Locate the cell with the specified text and output its (X, Y) center coordinate. 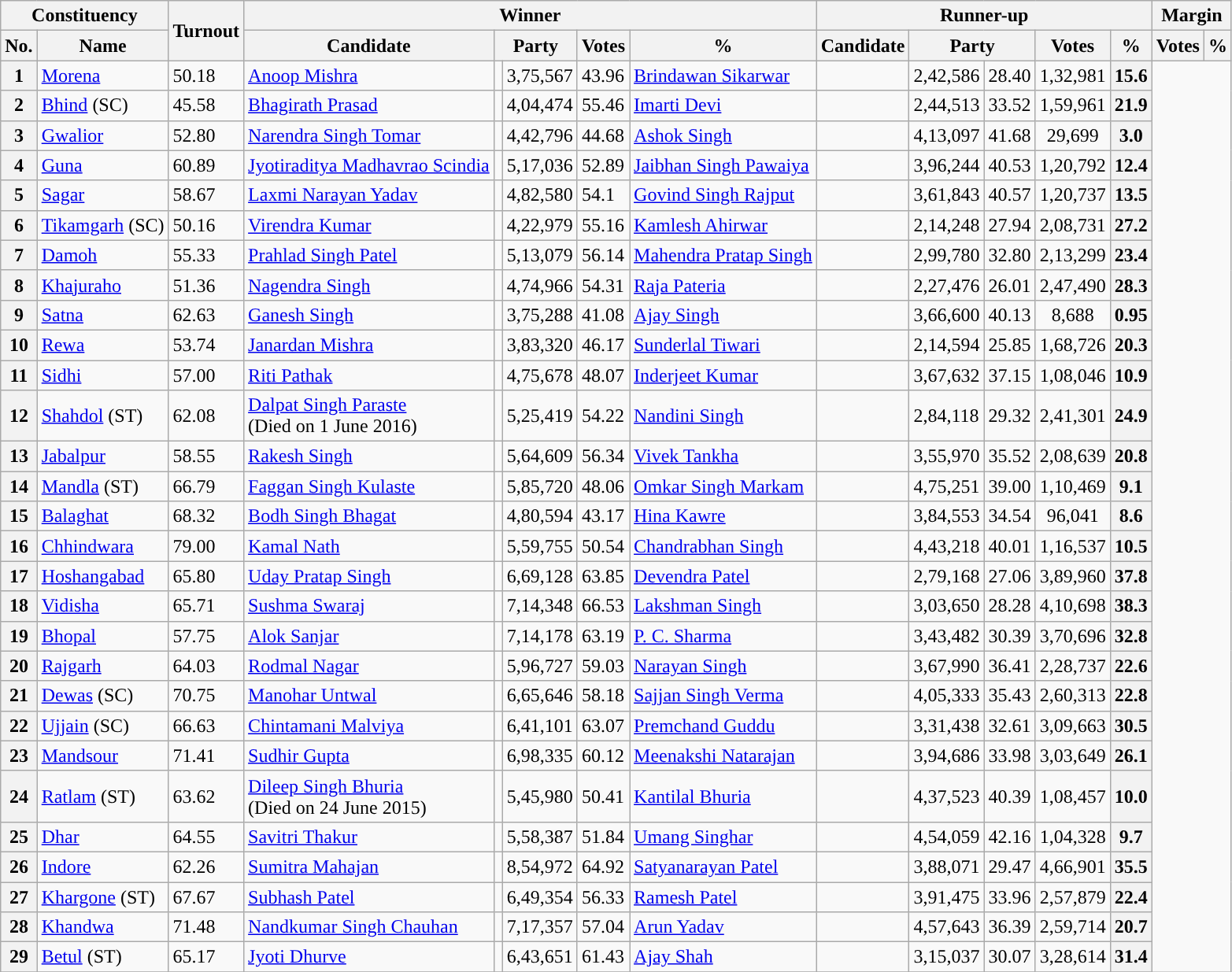
34.54 (1009, 516)
Dewas (SC) (102, 696)
10 (19, 345)
4,57,643 (946, 927)
6,49,354 (540, 896)
Chhindwara (102, 546)
40.13 (1009, 315)
14 (19, 486)
4,74,966 (540, 285)
66.79 (206, 486)
20.7 (1130, 927)
66.63 (206, 726)
4,05,333 (946, 696)
54.31 (603, 285)
Satna (102, 315)
62.08 (206, 416)
3,89,960 (1072, 576)
22.8 (1130, 696)
31.4 (1130, 957)
Hoshangabad (102, 576)
1,20,792 (1072, 165)
35.52 (1009, 456)
4,75,678 (540, 375)
46.17 (603, 345)
Janardan Mishra (369, 345)
Nandkumar Singh Chauhan (369, 927)
29 (19, 957)
28.28 (1009, 606)
63.07 (603, 726)
3,66,600 (946, 315)
27.2 (1130, 225)
Winner (531, 16)
9.7 (1130, 837)
35.5 (1130, 867)
63.62 (206, 796)
12 (19, 416)
50.54 (603, 546)
Vivek Tankha (723, 456)
41.68 (1009, 135)
4,54,059 (946, 837)
Laxmi Narayan Yadav (369, 195)
2,28,737 (1072, 666)
Savitri Thakur (369, 837)
6,98,335 (540, 756)
Guna (102, 165)
1,59,961 (1072, 105)
1,68,726 (1072, 345)
Sidhi (102, 375)
4,66,901 (1072, 867)
96,041 (1072, 516)
Vidisha (102, 606)
8.6 (1130, 516)
Bhagirath Prasad (369, 105)
45.58 (206, 105)
Gwalior (102, 135)
6 (19, 225)
3,67,632 (946, 375)
62.26 (206, 867)
27.94 (1009, 225)
3,31,438 (946, 726)
P. C. Sharma (723, 636)
Anoop Mishra (369, 76)
Sunderlal Tiwari (723, 345)
4,04,474 (540, 105)
5,17,036 (540, 165)
56.34 (603, 456)
36.41 (1009, 666)
7,17,357 (540, 927)
24 (19, 796)
Ujjain (SC) (102, 726)
Damoh (102, 255)
8,54,972 (540, 867)
16 (19, 546)
Umang Singhar (723, 837)
Lakshman Singh (723, 606)
Khajuraho (102, 285)
44.68 (603, 135)
6,69,128 (540, 576)
55.46 (603, 105)
64.55 (206, 837)
58.55 (206, 456)
Satyanarayan Patel (723, 867)
48.07 (603, 375)
3,75,288 (540, 315)
8 (19, 285)
Narendra Singh Tomar (369, 135)
33.96 (1009, 896)
25 (19, 837)
26 (19, 867)
59.03 (603, 666)
13.5 (1130, 195)
3,15,037 (946, 957)
1,20,737 (1072, 195)
3 (19, 135)
Sajjan Singh Verma (723, 696)
4,42,796 (540, 135)
Mandsour (102, 756)
43.96 (603, 76)
6,43,651 (540, 957)
3,61,843 (946, 195)
Meenakshi Natarajan (723, 756)
58.67 (206, 195)
22.4 (1130, 896)
2,60,313 (1072, 696)
79.00 (206, 546)
6,65,646 (540, 696)
5,59,755 (540, 546)
12.4 (1130, 165)
Virendra Kumar (369, 225)
32.8 (1130, 636)
65.71 (206, 606)
1,08,046 (1072, 375)
Rajgarh (102, 666)
5,13,079 (540, 255)
3,94,686 (946, 756)
9 (19, 315)
5,45,980 (540, 796)
3,55,970 (946, 456)
Sagar (102, 195)
54.1 (603, 195)
5 (19, 195)
2,14,594 (946, 345)
50.16 (206, 225)
Khargone (ST) (102, 896)
Bodh Singh Bhagat (369, 516)
10.0 (1130, 796)
Chandrabhan Singh (723, 546)
3,67,990 (946, 666)
3,88,071 (946, 867)
Ratlam (ST) (102, 796)
42.16 (1009, 837)
Alok Sanjar (369, 636)
Rewa (102, 345)
2,79,168 (946, 576)
5,85,720 (540, 486)
20 (19, 666)
Imarti Devi (723, 105)
Arun Yadav (723, 927)
Jaibhan Singh Pawaiya (723, 165)
2,14,248 (946, 225)
50.18 (206, 76)
0.95 (1130, 315)
Uday Pratap Singh (369, 576)
3,83,320 (540, 345)
29.47 (1009, 867)
27.06 (1009, 576)
Tikamgarh (SC) (102, 225)
No. (19, 46)
Dalpat Singh Paraste(Died on 1 June 2016) (369, 416)
Riti Pathak (369, 375)
1,10,469 (1072, 486)
Premchand Guddu (723, 726)
Morena (102, 76)
53.74 (206, 345)
57.75 (206, 636)
3,91,475 (946, 896)
9.1 (1130, 486)
65.17 (206, 957)
18 (19, 606)
Sumitra Mahajan (369, 867)
30.39 (1009, 636)
29.32 (1009, 416)
71.48 (206, 927)
50.41 (603, 796)
43.17 (603, 516)
5,58,387 (540, 837)
55.16 (603, 225)
Inderjeet Kumar (723, 375)
54.22 (603, 416)
Hina Kawre (723, 516)
2,59,714 (1072, 927)
38.3 (1130, 606)
4,80,594 (540, 516)
52.80 (206, 135)
56.14 (603, 255)
Turnout (206, 31)
4,82,580 (540, 195)
2,08,639 (1072, 456)
15 (19, 516)
22 (19, 726)
Raja Pateria (723, 285)
3,84,553 (946, 516)
4,43,218 (946, 546)
30.07 (1009, 957)
8,688 (1072, 315)
25.85 (1009, 345)
Faggan Singh Kulaste (369, 486)
41.08 (603, 315)
Nagendra Singh (369, 285)
1,08,457 (1072, 796)
2,13,299 (1072, 255)
Mandla (ST) (102, 486)
Margin (1192, 16)
51.36 (206, 285)
4,37,523 (946, 796)
28.40 (1009, 76)
3,43,482 (946, 636)
23.4 (1130, 255)
71.41 (206, 756)
24.9 (1130, 416)
37.15 (1009, 375)
3.0 (1130, 135)
Rakesh Singh (369, 456)
5,96,727 (540, 666)
4,13,097 (946, 135)
48.06 (603, 486)
1 (19, 76)
4,22,979 (540, 225)
52.89 (603, 165)
Ajay Shah (723, 957)
Jyoti Dhurve (369, 957)
Dileep Singh Bhuria(Died on 24 June 2015) (369, 796)
2,84,118 (946, 416)
Chintamani Malviya (369, 726)
Bhopal (102, 636)
61.43 (603, 957)
Shahdol (ST) (102, 416)
Sushma Swaraj (369, 606)
56.33 (603, 896)
Jyotiraditya Madhavrao Scindia (369, 165)
4,75,251 (946, 486)
10.9 (1130, 375)
Constituency (85, 16)
2 (19, 105)
37.8 (1130, 576)
21.9 (1130, 105)
4,10,698 (1072, 606)
Ashok Singh (723, 135)
60.89 (206, 165)
63.85 (603, 576)
2,47,490 (1072, 285)
57.04 (603, 927)
3,03,650 (946, 606)
13 (19, 456)
Dhar (102, 837)
20.3 (1130, 345)
Subhash Patel (369, 896)
51.84 (603, 837)
40.01 (1009, 546)
Name (102, 46)
22.6 (1130, 666)
Khandwa (102, 927)
Runner-up (984, 16)
2,44,513 (946, 105)
20.8 (1130, 456)
33.98 (1009, 756)
Indore (102, 867)
36.39 (1009, 927)
66.53 (603, 606)
3,96,244 (946, 165)
7 (19, 255)
64.92 (603, 867)
Kamal Nath (369, 546)
Betul (ST) (102, 957)
15.6 (1130, 76)
60.12 (603, 756)
7,14,178 (540, 636)
Kantilal Bhuria (723, 796)
35.43 (1009, 696)
5,25,419 (540, 416)
68.32 (206, 516)
Balaghat (102, 516)
Narayan Singh (723, 666)
Omkar Singh Markam (723, 486)
Sudhir Gupta (369, 756)
2,08,731 (1072, 225)
2,57,879 (1072, 896)
Bhind (SC) (102, 105)
4 (19, 165)
55.33 (206, 255)
28 (19, 927)
Devendra Patel (723, 576)
1,32,981 (1072, 76)
Rodmal Nagar (369, 666)
32.61 (1009, 726)
5,64,609 (540, 456)
Govind Singh Rajput (723, 195)
67.67 (206, 896)
58.18 (603, 696)
3,28,614 (1072, 957)
3,70,696 (1072, 636)
17 (19, 576)
64.03 (206, 666)
29,699 (1072, 135)
6,41,101 (540, 726)
Ramesh Patel (723, 896)
21 (19, 696)
40.39 (1009, 796)
23 (19, 756)
19 (19, 636)
2,99,780 (946, 255)
11 (19, 375)
2,27,476 (946, 285)
40.57 (1009, 195)
7,14,348 (540, 606)
Nandini Singh (723, 416)
33.52 (1009, 105)
26.01 (1009, 285)
Ganesh Singh (369, 315)
1,04,328 (1072, 837)
Manohar Untwal (369, 696)
65.80 (206, 576)
Jabalpur (102, 456)
27 (19, 896)
26.1 (1130, 756)
Brindawan Sikarwar (723, 76)
40.53 (1009, 165)
63.19 (603, 636)
70.75 (206, 696)
Kamlesh Ahirwar (723, 225)
Ajay Singh (723, 315)
2,42,586 (946, 76)
Mahendra Pratap Singh (723, 255)
Prahlad Singh Patel (369, 255)
30.5 (1130, 726)
1,16,537 (1072, 546)
62.63 (206, 315)
32.80 (1009, 255)
3,09,663 (1072, 726)
28.3 (1130, 285)
57.00 (206, 375)
39.00 (1009, 486)
3,75,567 (540, 76)
10.5 (1130, 546)
2,41,301 (1072, 416)
3,03,649 (1072, 756)
